Pinpoint the cell where the given text exists, returning its (x, y) midpoint coordinate. 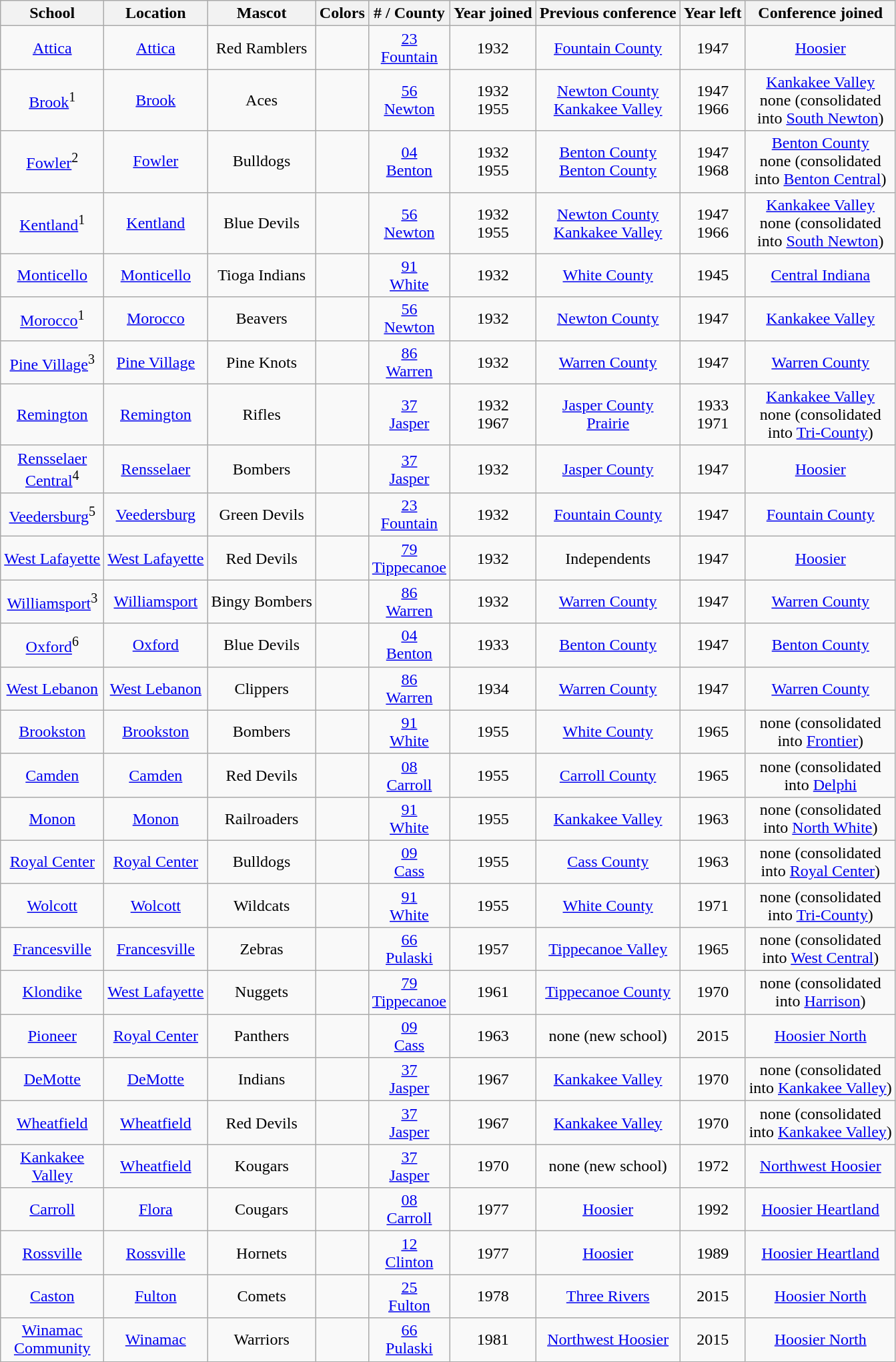
Hornets (262, 1253)
Morocco (156, 319)
Central Indiana (821, 275)
Bingy Bombers (262, 602)
Warriors (262, 1340)
Jasper County (608, 469)
1981 (492, 1340)
Brook1 (52, 100)
Williamsport3 (52, 602)
none (consolidated into North White) (821, 818)
Tippecanoe County (608, 993)
Three Rivers (608, 1296)
Independents (608, 558)
Benton CountyBenton County (608, 161)
1971 (713, 905)
Year left (713, 13)
Fowler (156, 161)
none (consolidated into Frontier) (821, 731)
Previous conference (608, 13)
none (consolidated into Delphi (821, 775)
Carroll (52, 1209)
Newton County (608, 319)
91White (409, 275)
Kentland1 (52, 223)
25 Fulton (409, 1296)
19471968 (713, 161)
Year joined (492, 13)
Fulton (156, 1296)
1961 (492, 993)
Williamsport (156, 602)
1957 (492, 949)
Mascot (262, 13)
Clippers (262, 689)
Jasper CountyPrairie (608, 414)
Rensselaer (156, 469)
1934 (492, 689)
Railroaders (262, 818)
Tippecanoe Valley (608, 949)
none (consolidated into West Central) (821, 949)
Colors (342, 13)
1989 (713, 1253)
1992 (713, 1209)
none (consolidated into Harrison) (821, 993)
Morocco1 (52, 319)
1972 (713, 1166)
Oxford6 (52, 645)
37Jasper (409, 414)
Conference joined (821, 13)
Benton Countynone (consolidated into Benton Central) (821, 161)
1978 (492, 1296)
Pine Knots (262, 362)
Pine Village3 (52, 362)
Red Ramblers (262, 48)
Green Devils (262, 515)
Winamac Community (52, 1340)
Zebras (262, 949)
Comets (262, 1296)
Klondike (52, 993)
Rifles (262, 414)
1933 (492, 645)
Oxford (156, 645)
Beavers (262, 319)
19321967 (492, 414)
Kankakee Valleynone (consolidated into Tri-County) (821, 414)
Caston (52, 1296)
Carroll County (608, 775)
none (consolidated into Tri-County) (821, 905)
Pioneer (52, 1036)
12 Clinton (409, 1253)
# / County (409, 13)
Flora (156, 1209)
Pine Village (156, 362)
Cass County (608, 862)
Veedersburg5 (52, 515)
Location (156, 13)
Cougars (262, 1209)
Veedersburg (156, 515)
Kentland (156, 223)
Tioga Indians (262, 275)
none (consolidated into Royal Center) (821, 862)
School (52, 13)
Winamac (156, 1340)
Brook (156, 100)
Aces (262, 100)
19331971 (713, 414)
Rensselaer Central4 (52, 469)
Nuggets (262, 993)
Panthers (262, 1036)
Fowler2 (52, 161)
1945 (713, 275)
Kougars (262, 1166)
Wildcats (262, 905)
Indians (262, 1080)
